Search for the cell housing the specified text and yield its [X, Y] center coordinate. 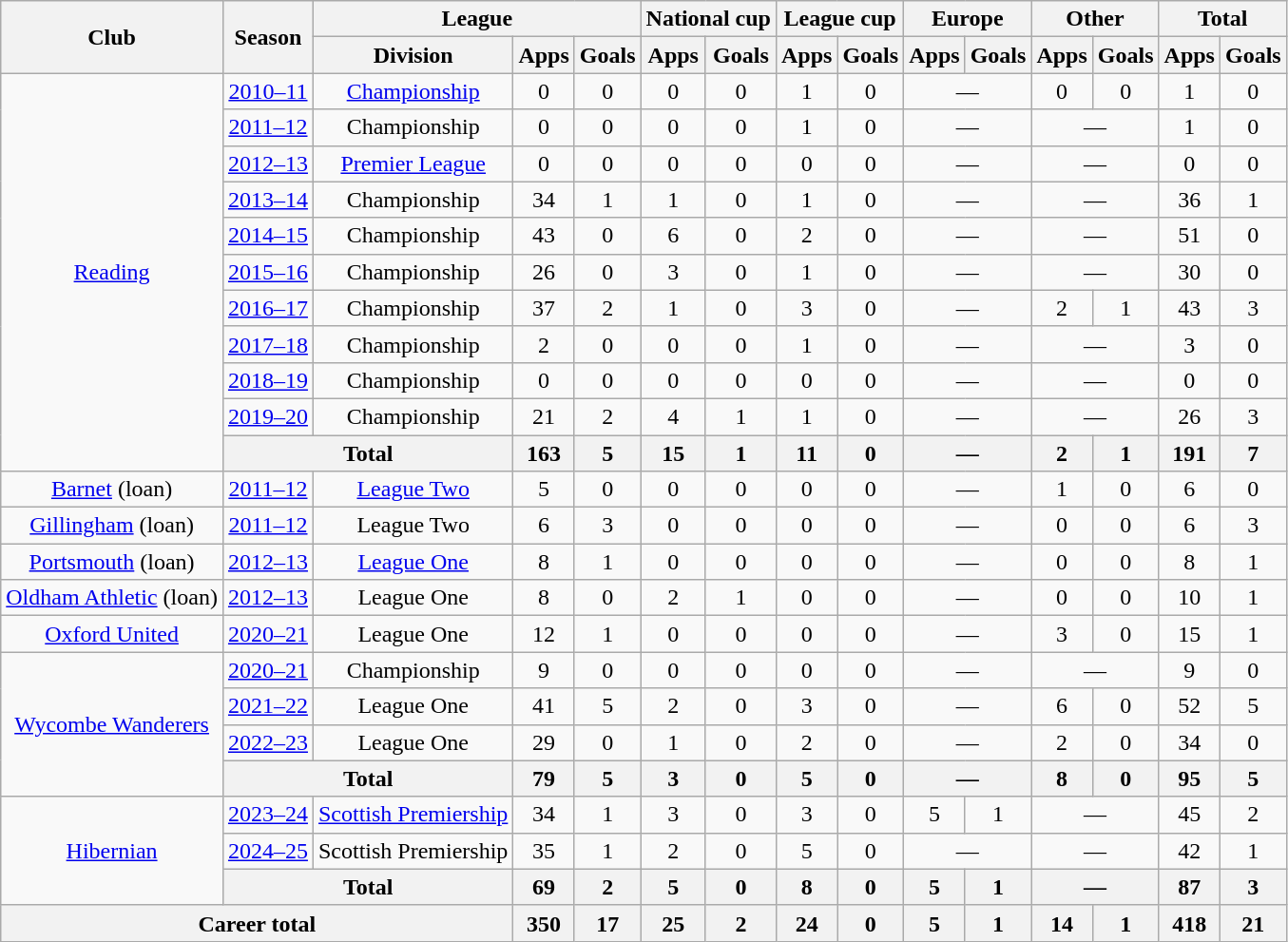
2010–11 [268, 91]
37 [544, 308]
League [477, 19]
National cup [708, 19]
2021–22 [268, 706]
41 [544, 706]
Wycombe Wanderers [112, 724]
14 [1062, 923]
Gillingham (loan) [112, 526]
Hibernian [112, 851]
95 [1189, 779]
2014–15 [268, 236]
7 [1253, 453]
Club [112, 37]
24 [806, 923]
51 [1189, 236]
17 [607, 923]
Season [268, 37]
418 [1189, 923]
11 [806, 453]
2015–16 [268, 272]
350 [544, 923]
Europe [968, 19]
79 [544, 779]
52 [1189, 706]
League cup [839, 19]
25 [673, 923]
2024–25 [268, 851]
10 [1189, 598]
2022–23 [268, 742]
69 [544, 887]
29 [544, 742]
35 [544, 851]
Oldham Athletic (loan) [112, 598]
2016–17 [268, 308]
Barnet (loan) [112, 490]
36 [1189, 200]
Career total [257, 923]
2017–18 [268, 344]
2019–20 [268, 416]
30 [1189, 272]
87 [1189, 887]
Oxford United [112, 634]
45 [1189, 815]
2023–24 [268, 815]
Reading [112, 272]
42 [1189, 851]
163 [544, 453]
Premier League [413, 163]
2018–19 [268, 380]
Other [1095, 19]
2013–14 [268, 200]
4 [673, 416]
191 [1189, 453]
Portsmouth (loan) [112, 562]
12 [544, 634]
Division [413, 55]
